Extract the [X, Y] coordinate from the center of the cell holding the provided text.  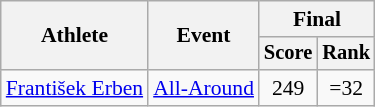
249 [288, 88]
Rank [346, 54]
Athlete [74, 36]
Final [317, 19]
František Erben [74, 88]
All-Around [204, 88]
Event [204, 36]
Score [288, 54]
=32 [346, 88]
